Find where the given text appears and provide that cell's center as (X, Y) coordinate. 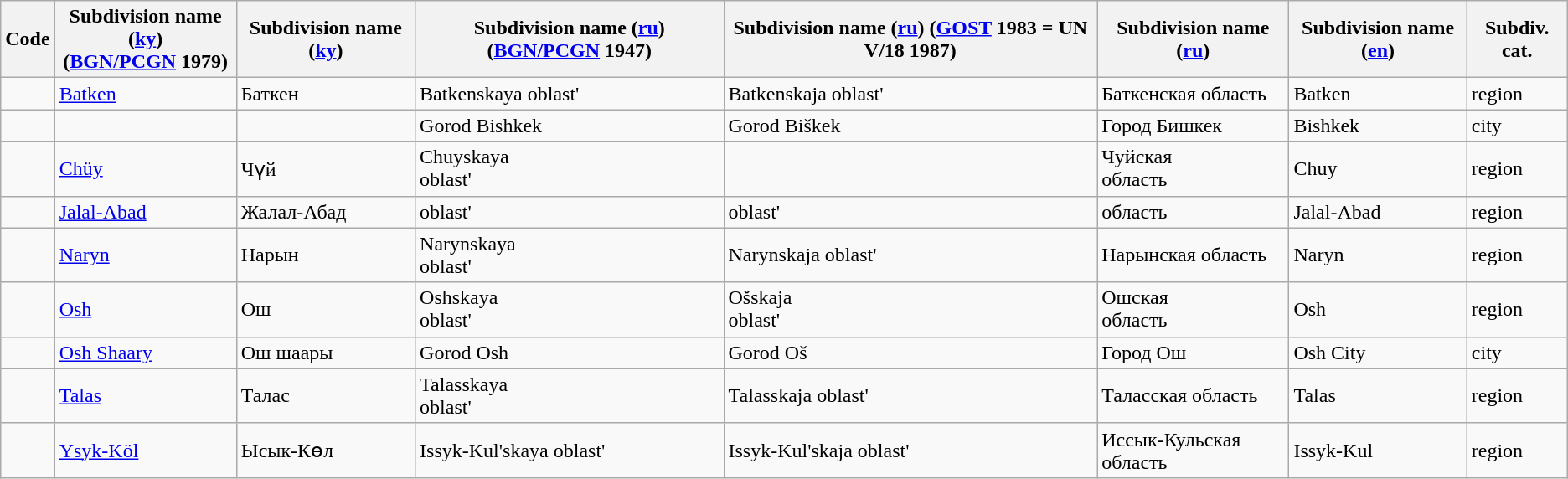
Batkenskaja oblast' (910, 94)
Osh City (1378, 353)
Нарын (325, 255)
Subdivision name (en) (1378, 39)
Issyk-Kul (1378, 451)
Талас (325, 395)
Иссык-Кульская область (1193, 451)
Subdivision name (ky) (325, 39)
Issyk-Kul'skaja oblast' (910, 451)
Gorod Oš (910, 353)
Баткенская область (1193, 94)
Code (28, 39)
Жалал-Абад (325, 212)
Нарынская область (1193, 255)
Chüy (146, 169)
Ош (325, 310)
Ысык-Көл (325, 451)
Баткен (325, 94)
Narynskayaoblast' (570, 255)
Чүй (325, 169)
Talasskaja oblast' (910, 395)
Subdivision name (ru) (GOST 1983 = UN V/18 1987) (910, 39)
Batkenskaya oblast' (570, 94)
Gorod Bishkek (570, 126)
Talasskayaoblast' (570, 395)
Chuy (1378, 169)
Чуйскаяобласть (1193, 169)
Subdivision name (ru) (1193, 39)
Город Ош (1193, 353)
Oshskayaoblast' (570, 310)
Narynskaja oblast' (910, 255)
Таласская область (1193, 395)
Ошскаяобласть (1193, 310)
Subdiv. cat. (1517, 39)
область (1193, 212)
Ysyk-Köl (146, 451)
Issyk-Kul'skaya oblast' (570, 451)
Gorod Osh (570, 353)
Ošskajaoblast' (910, 310)
Subdivision name (ky)(BGN/PCGN 1979) (146, 39)
Город Бишкек (1193, 126)
Gorod Biškek (910, 126)
Subdivision name (ru) (BGN/PCGN 1947) (570, 39)
Ош шаары (325, 353)
Osh Shaary (146, 353)
Chuyskayaoblast' (570, 169)
Bishkek (1378, 126)
